Provide the [x, y] coordinate of the cell's center where the given text is located.  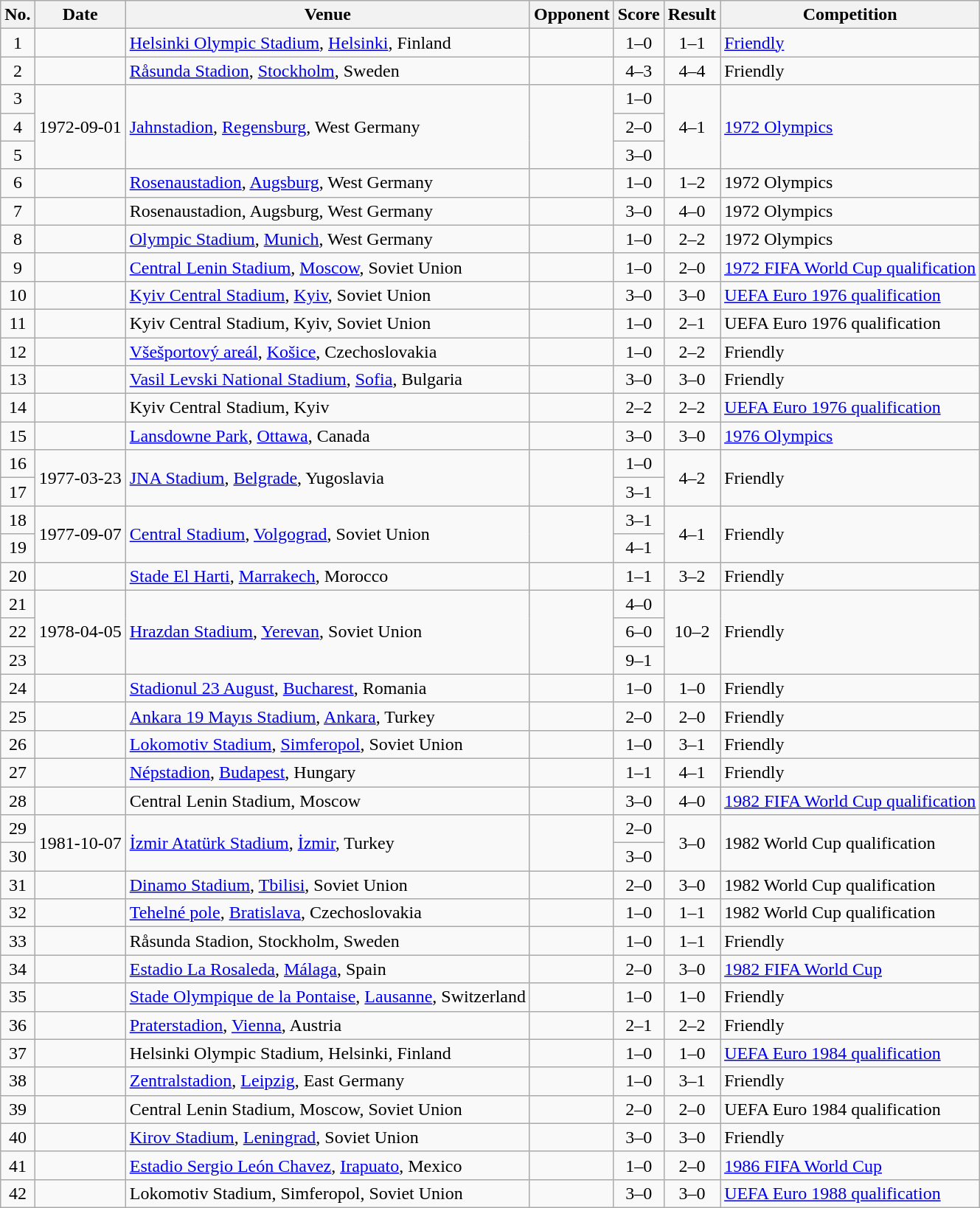
Dinamo Stadium, Tbilisi, Soviet Union [327, 885]
İzmir Atatürk Stadium, İzmir, Turkey [327, 843]
Competition [850, 15]
Opponent [571, 15]
21 [18, 604]
4–2 [692, 478]
Venue [327, 15]
40 [18, 1137]
42 [18, 1193]
Central Lenin Stadium, Moscow [327, 800]
1972 FIFA World Cup qualification [850, 267]
24 [18, 688]
1–2 [692, 183]
Vasil Levski National Stadium, Sofia, Bulgaria [327, 380]
4–3 [639, 71]
4–4 [692, 71]
1978-04-05 [80, 632]
Date [80, 15]
1977-03-23 [80, 478]
27 [18, 772]
Kirov Stadium, Leningrad, Soviet Union [327, 1137]
38 [18, 1081]
8 [18, 239]
13 [18, 380]
10–2 [692, 632]
23 [18, 660]
Ankara 19 Mayıs Stadium, Ankara, Turkey [327, 716]
31 [18, 885]
12 [18, 352]
1 [18, 43]
Result [692, 15]
Central Stadium, Volgograd, Soviet Union [327, 534]
Kyiv Central Stadium, Kyiv [327, 408]
28 [18, 800]
19 [18, 548]
1977-09-07 [80, 534]
20 [18, 576]
17 [18, 492]
29 [18, 829]
16 [18, 464]
35 [18, 997]
7 [18, 211]
5 [18, 155]
6–0 [639, 632]
37 [18, 1053]
Stade Olympique de la Pontaise, Lausanne, Switzerland [327, 997]
15 [18, 436]
34 [18, 969]
10 [18, 295]
1981-10-07 [80, 843]
25 [18, 716]
22 [18, 632]
Score [639, 15]
UEFA Euro 1988 qualification [850, 1193]
9 [18, 267]
3–2 [692, 576]
26 [18, 744]
Olympic Stadium, Munich, West Germany [327, 239]
18 [18, 520]
Stadionul 23 August, Bucharest, Romania [327, 688]
41 [18, 1165]
14 [18, 408]
Všešportový areál, Košice, Czechoslovakia [327, 352]
Stade El Harti, Marrakech, Morocco [327, 576]
Estadio Sergio León Chavez, Irapuato, Mexico [327, 1165]
Estadio La Rosaleda, Málaga, Spain [327, 969]
Lansdowne Park, Ottawa, Canada [327, 436]
9–1 [639, 660]
1982 FIFA World Cup [850, 969]
11 [18, 323]
No. [18, 15]
1986 FIFA World Cup [850, 1165]
4 [18, 127]
JNA Stadium, Belgrade, Yugoslavia [327, 478]
Népstadion, Budapest, Hungary [327, 772]
Tehelné pole, Bratislava, Czechoslovakia [327, 913]
2 [18, 71]
1972-09-01 [80, 127]
1982 FIFA World Cup qualification [850, 800]
32 [18, 913]
Hrazdan Stadium, Yerevan, Soviet Union [327, 632]
36 [18, 1025]
6 [18, 183]
33 [18, 941]
Zentralstadion, Leipzig, East Germany [327, 1081]
39 [18, 1109]
Praterstadion, Vienna, Austria [327, 1025]
30 [18, 857]
3 [18, 99]
1976 Olympics [850, 436]
Jahnstadion, Regensburg, West Germany [327, 127]
